Locate the cell with the specified text and output its [X, Y] center coordinate. 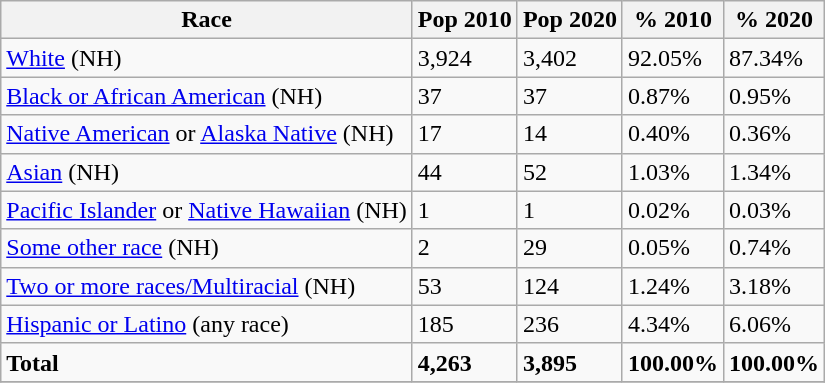
Asian (NH) [207, 172]
87.34% [774, 58]
Black or African American (NH) [207, 96]
1.03% [672, 172]
52 [570, 172]
0.02% [672, 210]
1.24% [672, 286]
Native American or Alaska Native (NH) [207, 134]
2 [464, 248]
3.18% [774, 286]
29 [570, 248]
% 2010 [672, 20]
14 [570, 134]
4.34% [672, 324]
6.06% [774, 324]
Hispanic or Latino (any race) [207, 324]
92.05% [672, 58]
0.74% [774, 248]
3,895 [570, 362]
0.03% [774, 210]
0.36% [774, 134]
17 [464, 134]
0.05% [672, 248]
Pop 2020 [570, 20]
White (NH) [207, 58]
0.40% [672, 134]
3,924 [464, 58]
Pop 2010 [464, 20]
4,263 [464, 362]
44 [464, 172]
124 [570, 286]
0.95% [774, 96]
0.87% [672, 96]
% 2020 [774, 20]
1.34% [774, 172]
236 [570, 324]
Two or more races/Multiracial (NH) [207, 286]
185 [464, 324]
Some other race (NH) [207, 248]
3,402 [570, 58]
Total [207, 362]
53 [464, 286]
Pacific Islander or Native Hawaiian (NH) [207, 210]
Race [207, 20]
